Search for the cell housing the specified text and yield its [X, Y] center coordinate. 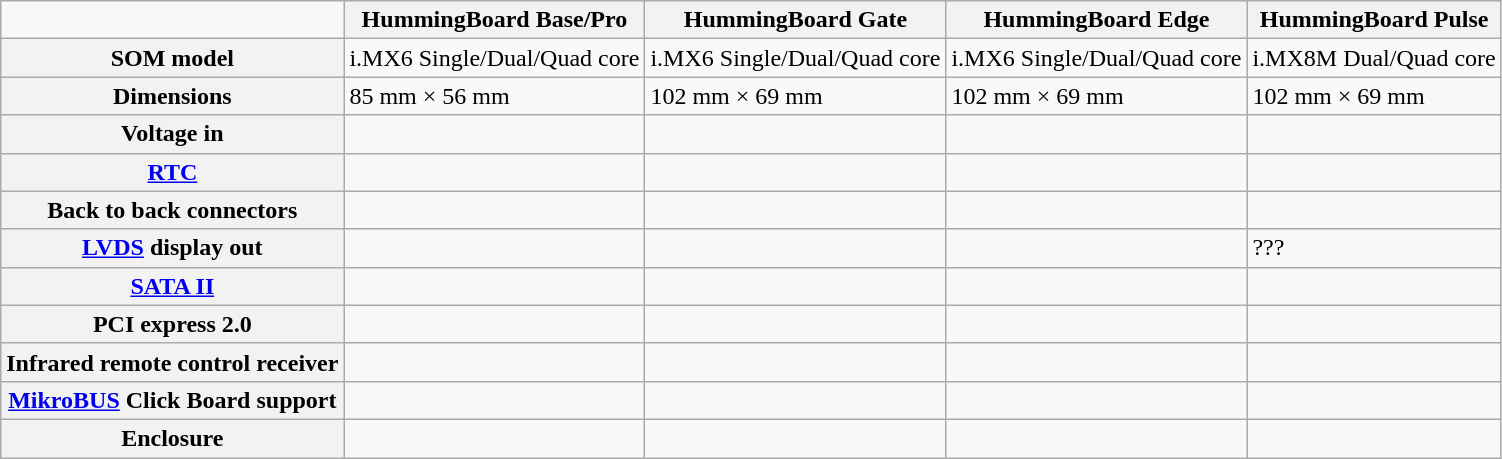
Enclosure [172, 438]
85 mm × 56 mm [494, 96]
HummingBoard Edge [1096, 20]
RTC [172, 172]
Back to back connectors [172, 210]
??? [1374, 248]
MikroBUS Click Board support [172, 400]
HummingBoard Base/Pro [494, 20]
Voltage in [172, 134]
LVDS display out [172, 248]
Dimensions [172, 96]
i.MX8M Dual/Quad core [1374, 58]
SATA II [172, 286]
PCI express 2.0 [172, 324]
Infrared remote control receiver [172, 362]
SOM model [172, 58]
HummingBoard Pulse [1374, 20]
HummingBoard Gate [796, 20]
